Locate the cell with the specified text and output its (x, y) center coordinate. 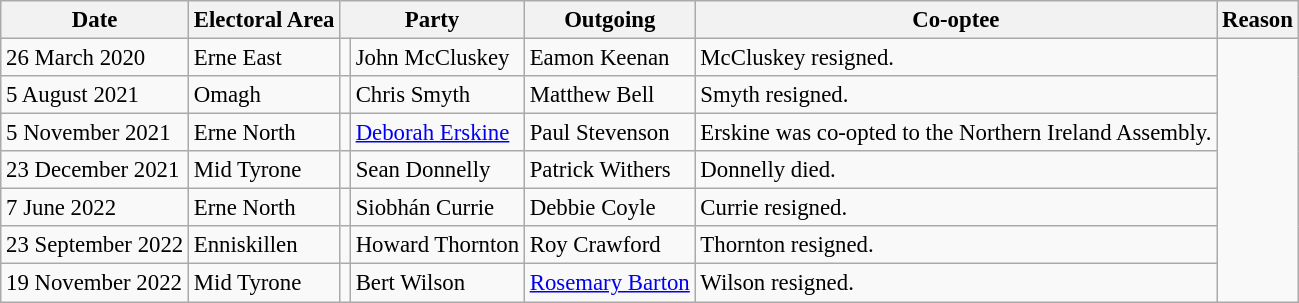
Date (95, 20)
Debbie Coyle (610, 208)
Matthew Bell (610, 95)
Siobhán Currie (437, 208)
Co-optee (956, 20)
Electoral Area (264, 20)
McCluskey resigned. (956, 58)
Party (432, 20)
Erskine was co-opted to the Northern Ireland Assembly. (956, 133)
Chris Smyth (437, 95)
Bert Wilson (437, 283)
Reason (1258, 20)
Outgoing (610, 20)
Wilson resigned. (956, 283)
Sean Donnelly (437, 170)
23 September 2022 (95, 245)
Patrick Withers (610, 170)
Rosemary Barton (610, 283)
Howard Thornton (437, 245)
Smyth resigned. (956, 95)
Donnelly died. (956, 170)
Paul Stevenson (610, 133)
Enniskillen (264, 245)
Currie resigned. (956, 208)
Roy Crawford (610, 245)
26 March 2020 (95, 58)
Erne East (264, 58)
19 November 2022 (95, 283)
5 November 2021 (95, 133)
Omagh (264, 95)
Thornton resigned. (956, 245)
23 December 2021 (95, 170)
Deborah Erskine (437, 133)
John McCluskey (437, 58)
Eamon Keenan (610, 58)
7 June 2022 (95, 208)
5 August 2021 (95, 95)
